Return the [x, y] coordinate for the center point of the cell that contains the specified text.  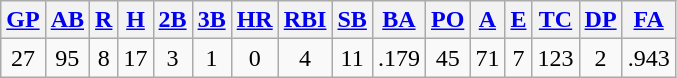
8 [104, 58]
1 [212, 58]
PO [447, 20]
HR [254, 20]
R [104, 20]
E [518, 20]
3 [172, 58]
3B [212, 20]
H [136, 20]
SB [352, 20]
7 [518, 58]
RBI [305, 20]
.943 [648, 58]
DP [600, 20]
17 [136, 58]
AB [67, 20]
2 [600, 58]
27 [23, 58]
71 [488, 58]
BA [398, 20]
.179 [398, 58]
11 [352, 58]
GP [23, 20]
123 [556, 58]
A [488, 20]
95 [67, 58]
TC [556, 20]
0 [254, 58]
FA [648, 20]
4 [305, 58]
45 [447, 58]
2B [172, 20]
